Scan for the cell matching the given text and deliver its (X, Y) coordinate at center. 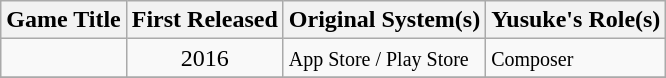
Original System(s) (384, 20)
App Store / Play Store (384, 58)
Composer (576, 58)
Game Title (64, 20)
2016 (204, 58)
Yusuke's Role(s) (576, 20)
First Released (204, 20)
